Scan for the cell matching the given text and deliver its [X, Y] coordinate at center. 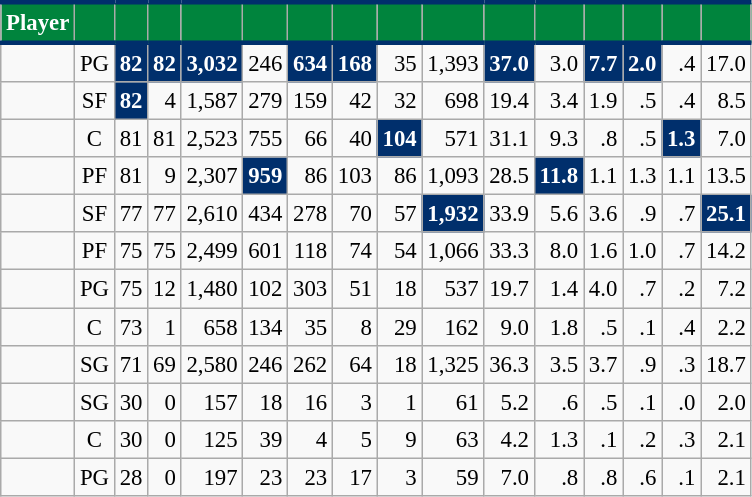
1,325 [453, 364]
3.4 [558, 101]
61 [453, 402]
1,066 [453, 251]
19.4 [509, 101]
33.3 [509, 251]
19.7 [509, 289]
103 [354, 176]
755 [266, 139]
36.3 [509, 364]
159 [310, 101]
8.5 [726, 101]
601 [266, 251]
1,932 [453, 214]
3.6 [604, 214]
64 [354, 364]
37.0 [509, 62]
4.2 [509, 439]
.0 [682, 402]
32 [400, 101]
262 [310, 364]
168 [354, 62]
54 [400, 251]
9.0 [509, 327]
434 [266, 214]
9.3 [558, 139]
73 [130, 327]
2.2 [726, 327]
7.2 [726, 289]
1.0 [642, 251]
29 [400, 327]
102 [266, 289]
13.5 [726, 176]
39 [266, 439]
2,580 [212, 364]
59 [453, 477]
5.6 [558, 214]
104 [400, 139]
118 [310, 251]
17 [354, 477]
5 [354, 439]
40 [354, 139]
3.5 [558, 364]
1,480 [212, 289]
197 [212, 477]
1.8 [558, 327]
157 [212, 402]
70 [354, 214]
4.0 [604, 289]
134 [266, 327]
2,307 [212, 176]
1.6 [604, 251]
1,393 [453, 62]
959 [266, 176]
28 [130, 477]
Player [38, 22]
33.9 [509, 214]
57 [400, 214]
1.9 [604, 101]
7.7 [604, 62]
28.5 [509, 176]
279 [266, 101]
3,032 [212, 62]
11.8 [558, 176]
571 [453, 139]
1,587 [212, 101]
63 [453, 439]
17.0 [726, 62]
537 [453, 289]
698 [453, 101]
303 [310, 289]
25.1 [726, 214]
3.0 [558, 62]
2,499 [212, 251]
51 [354, 289]
1.4 [558, 289]
8 [354, 327]
125 [212, 439]
1,093 [453, 176]
278 [310, 214]
12 [164, 289]
658 [212, 327]
71 [130, 364]
14.2 [726, 251]
66 [310, 139]
5.2 [509, 402]
18.7 [726, 364]
162 [453, 327]
69 [164, 364]
74 [354, 251]
42 [354, 101]
2,610 [212, 214]
3.7 [604, 364]
31.1 [509, 139]
16 [310, 402]
8.0 [558, 251]
2,523 [212, 139]
634 [310, 62]
